Pinpoint the cell where the given text exists, returning its [x, y] midpoint coordinate. 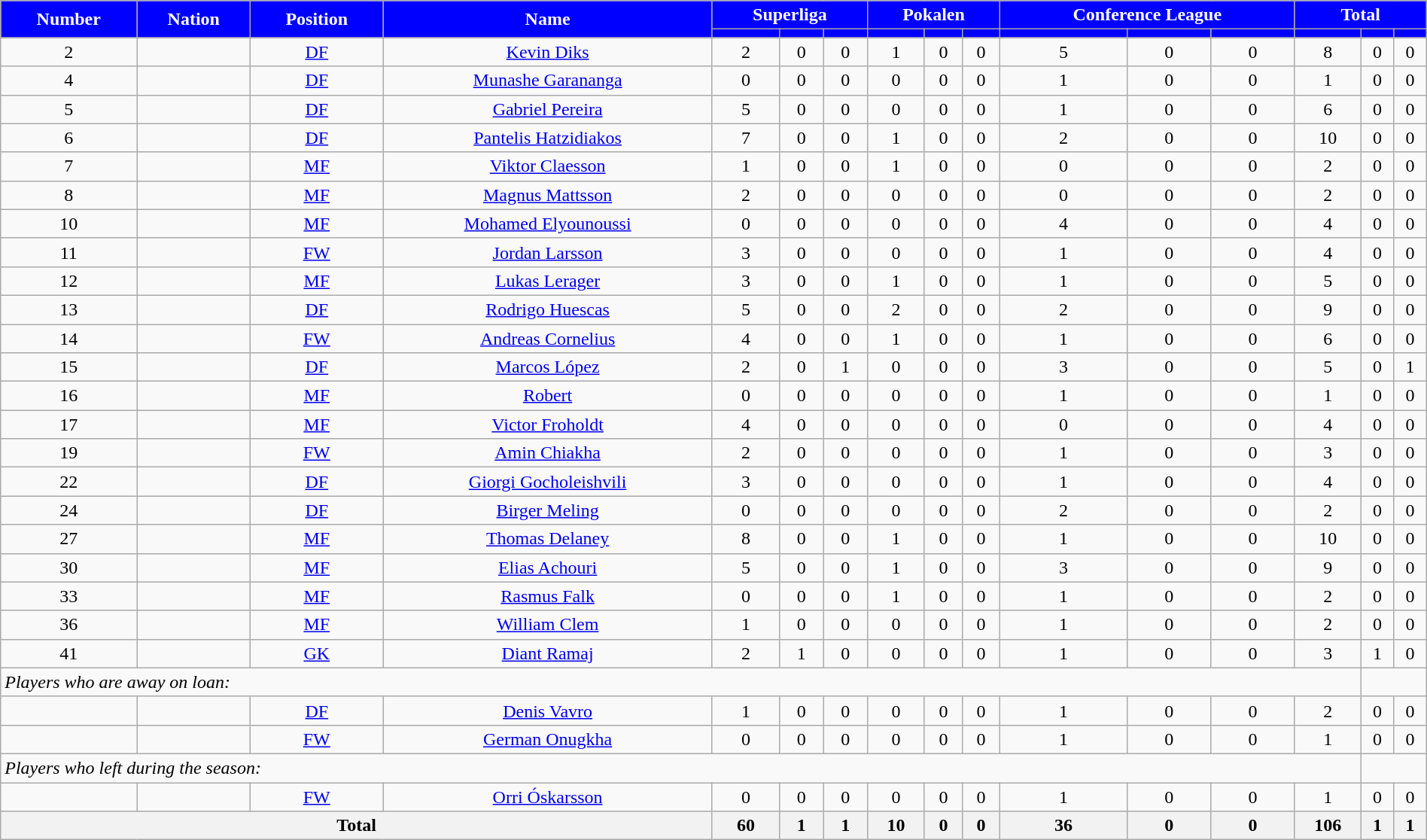
16 [69, 396]
Birger Meling [548, 510]
13 [69, 309]
60 [745, 826]
33 [69, 596]
14 [69, 338]
19 [69, 453]
Giorgi Gocholeishvili [548, 482]
Orri Óskarsson [548, 797]
Nation [194, 20]
Victor Froholdt [548, 425]
Players who left during the season: [681, 768]
Munashe Garananga [548, 81]
15 [69, 367]
Thomas Delaney [548, 539]
12 [69, 281]
William Clem [548, 625]
Magnus Mattsson [548, 195]
Rodrigo Huescas [548, 309]
Rasmus Falk [548, 596]
Superliga [790, 15]
27 [69, 539]
11 [69, 252]
GK [317, 653]
Conference League [1147, 15]
Andreas Cornelius [548, 338]
Pokalen [933, 15]
Name [548, 20]
Pantelis Hatzidiakos [548, 138]
Position [317, 20]
Players who are away on loan: [681, 682]
Diant Ramaj [548, 653]
24 [69, 510]
Kevin Diks [548, 52]
Number [69, 20]
Gabriel Pereira [548, 109]
Elias Achouri [548, 568]
17 [69, 425]
106 [1328, 826]
Marcos López [548, 367]
41 [69, 653]
Mohamed Elyounoussi [548, 224]
Viktor Claesson [548, 166]
Amin Chiakha [548, 453]
30 [69, 568]
Jordan Larsson [548, 252]
German Onugkha [548, 739]
Denis Vavro [548, 711]
Lukas Lerager [548, 281]
Robert [548, 396]
22 [69, 482]
